Scan for the cell matching the given text and deliver its [x, y] coordinate at center. 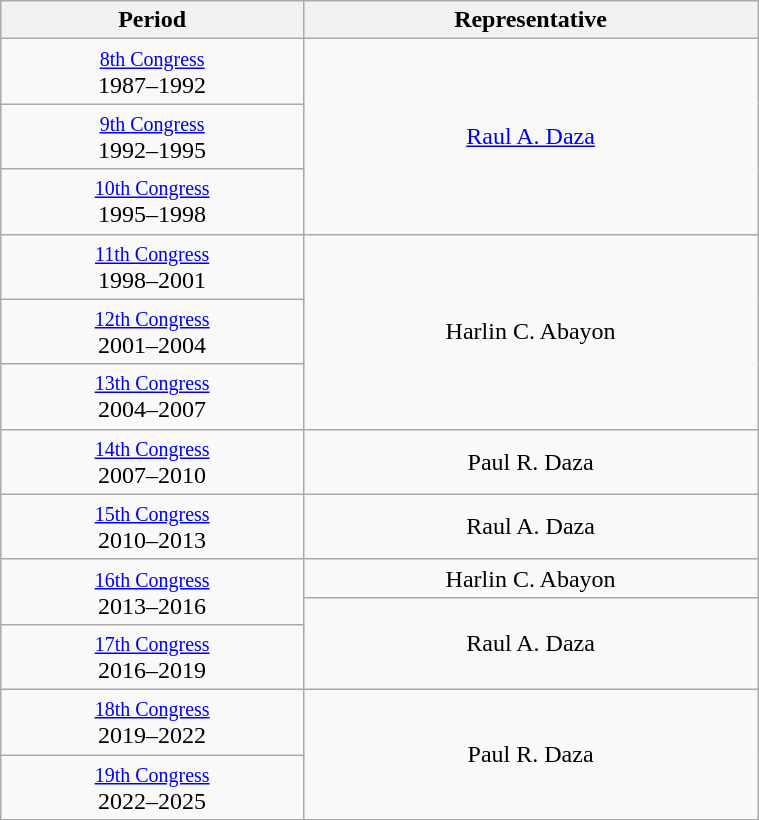
Period [152, 20]
16th Congress2013–2016 [152, 592]
Representative [530, 20]
11th Congress1998–2001 [152, 266]
12th Congress2001–2004 [152, 332]
10th Congress1995–1998 [152, 202]
15th Congress2010–2013 [152, 526]
14th Congress2007–2010 [152, 462]
18th Congress2019–2022 [152, 722]
9th Congress1992–1995 [152, 136]
17th Congress2016–2019 [152, 656]
8th Congress1987–1992 [152, 72]
19th Congress2022–2025 [152, 786]
13th Congress2004–2007 [152, 396]
